For the text-containing cell, return its midpoint in [X, Y] coordinate format. 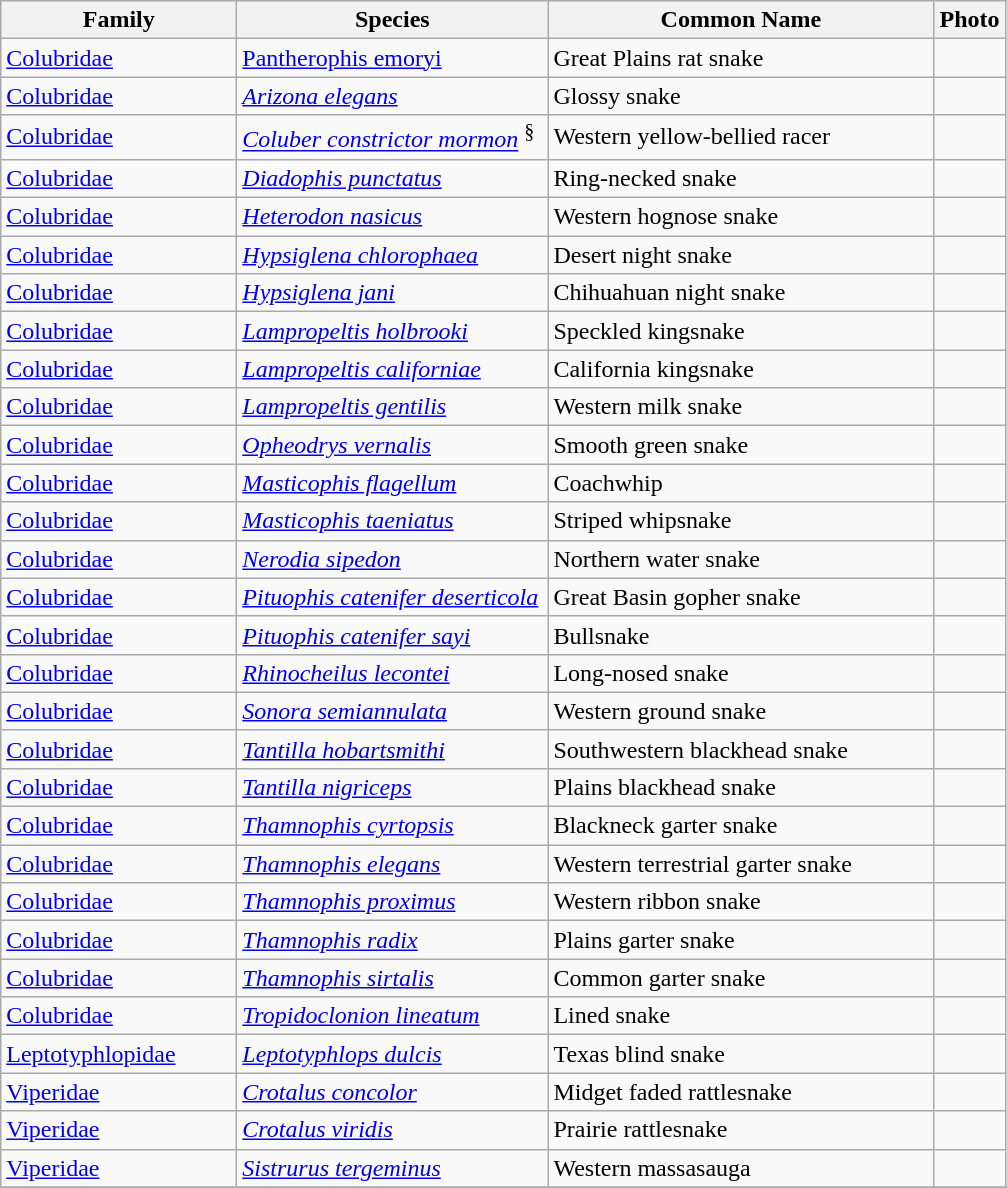
Common garter snake [741, 978]
Arizona elegans [392, 96]
California kingsnake [741, 369]
Pantherophis emoryi [392, 58]
Great Plains rat snake [741, 58]
Plains garter snake [741, 940]
Glossy snake [741, 96]
Hypsiglena jani [392, 293]
Hypsiglena chlorophaea [392, 255]
Tantilla nigriceps [392, 787]
Thamnophis sirtalis [392, 978]
Western hognose snake [741, 217]
Northern water snake [741, 559]
Western milk snake [741, 407]
Photo [970, 20]
Lampropeltis gentilis [392, 407]
Common Name [741, 20]
Sonora semiannulata [392, 711]
Speckled kingsnake [741, 331]
Masticophis taeniatus [392, 521]
Western ribbon snake [741, 902]
Coluber constrictor mormon § [392, 138]
Lampropeltis holbrooki [392, 331]
Thamnophis elegans [392, 864]
Crotalus concolor [392, 1092]
Rhinocheilus lecontei [392, 673]
Thamnophis proximus [392, 902]
Western ground snake [741, 711]
Lined snake [741, 1016]
Blackneck garter snake [741, 826]
Heterodon nasicus [392, 217]
Leptotyphlops dulcis [392, 1054]
Western terrestrial garter snake [741, 864]
Lampropeltis californiae [392, 369]
Prairie rattlesnake [741, 1130]
Thamnophis cyrtopsis [392, 826]
Striped whipsnake [741, 521]
Desert night snake [741, 255]
Masticophis flagellum [392, 483]
Western yellow-bellied racer [741, 138]
Tantilla hobartsmithi [392, 749]
Tropidoclonion lineatum [392, 1016]
Pituophis catenifer sayi [392, 635]
Thamnophis radix [392, 940]
Western massasauga [741, 1168]
Pituophis catenifer deserticola [392, 597]
Sistrurus tergeminus [392, 1168]
Smooth green snake [741, 445]
Coachwhip [741, 483]
Leptotyphlopidae [119, 1054]
Chihuahuan night snake [741, 293]
Texas blind snake [741, 1054]
Midget faded rattlesnake [741, 1092]
Opheodrys vernalis [392, 445]
Species [392, 20]
Great Basin gopher snake [741, 597]
Ring-necked snake [741, 178]
Plains blackhead snake [741, 787]
Southwestern blackhead snake [741, 749]
Family [119, 20]
Nerodia sipedon [392, 559]
Diadophis punctatus [392, 178]
Long-nosed snake [741, 673]
Bullsnake [741, 635]
Crotalus viridis [392, 1130]
